Identify which cell holds the provided text, then report its [X, Y] central coordinate. 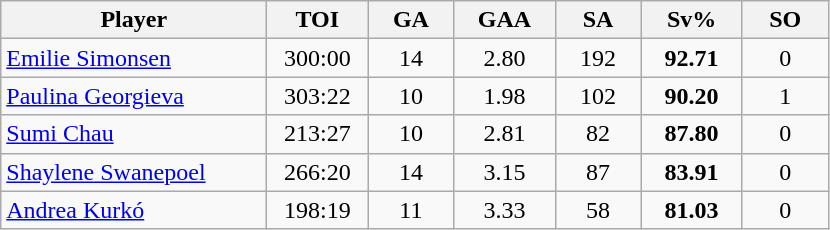
GAA [504, 20]
87.80 [692, 134]
92.71 [692, 58]
3.33 [504, 210]
Sv% [692, 20]
2.80 [504, 58]
GA [411, 20]
300:00 [318, 58]
SO [785, 20]
Player [134, 20]
Paulina Georgieva [134, 96]
Sumi Chau [134, 134]
213:27 [318, 134]
11 [411, 210]
82 [598, 134]
Andrea Kurkó [134, 210]
192 [598, 58]
Shaylene Swanepoel [134, 172]
266:20 [318, 172]
102 [598, 96]
81.03 [692, 210]
303:22 [318, 96]
1.98 [504, 96]
90.20 [692, 96]
TOI [318, 20]
3.15 [504, 172]
Emilie Simonsen [134, 58]
58 [598, 210]
198:19 [318, 210]
SA [598, 20]
2.81 [504, 134]
87 [598, 172]
83.91 [692, 172]
1 [785, 96]
